Pinpoint the cell where the given text exists, returning its (x, y) midpoint coordinate. 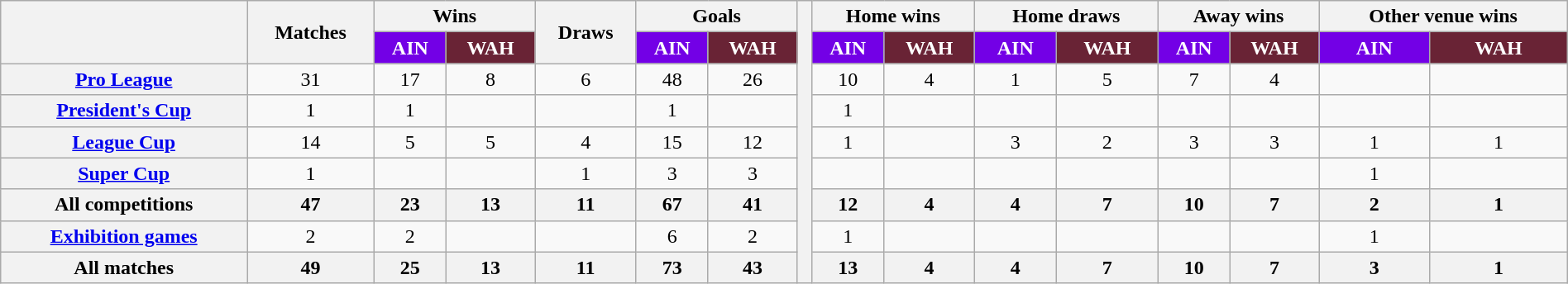
26 (753, 79)
Goals (716, 17)
49 (311, 267)
73 (672, 267)
Home wins (893, 17)
31 (311, 79)
17 (410, 79)
Other venue wins (1443, 17)
43 (753, 267)
41 (753, 205)
President's Cup (124, 111)
15 (672, 142)
Exhibition games (124, 236)
League Cup (124, 142)
Wins (454, 17)
Draws (586, 32)
47 (311, 205)
25 (410, 267)
8 (490, 79)
23 (410, 205)
48 (672, 79)
Home draws (1066, 17)
Super Cup (124, 173)
Matches (311, 32)
67 (672, 205)
Away wins (1238, 17)
All competitions (124, 205)
14 (311, 142)
Pro League (124, 79)
All matches (124, 267)
